Return (x, y) of the center of cell containing provided text 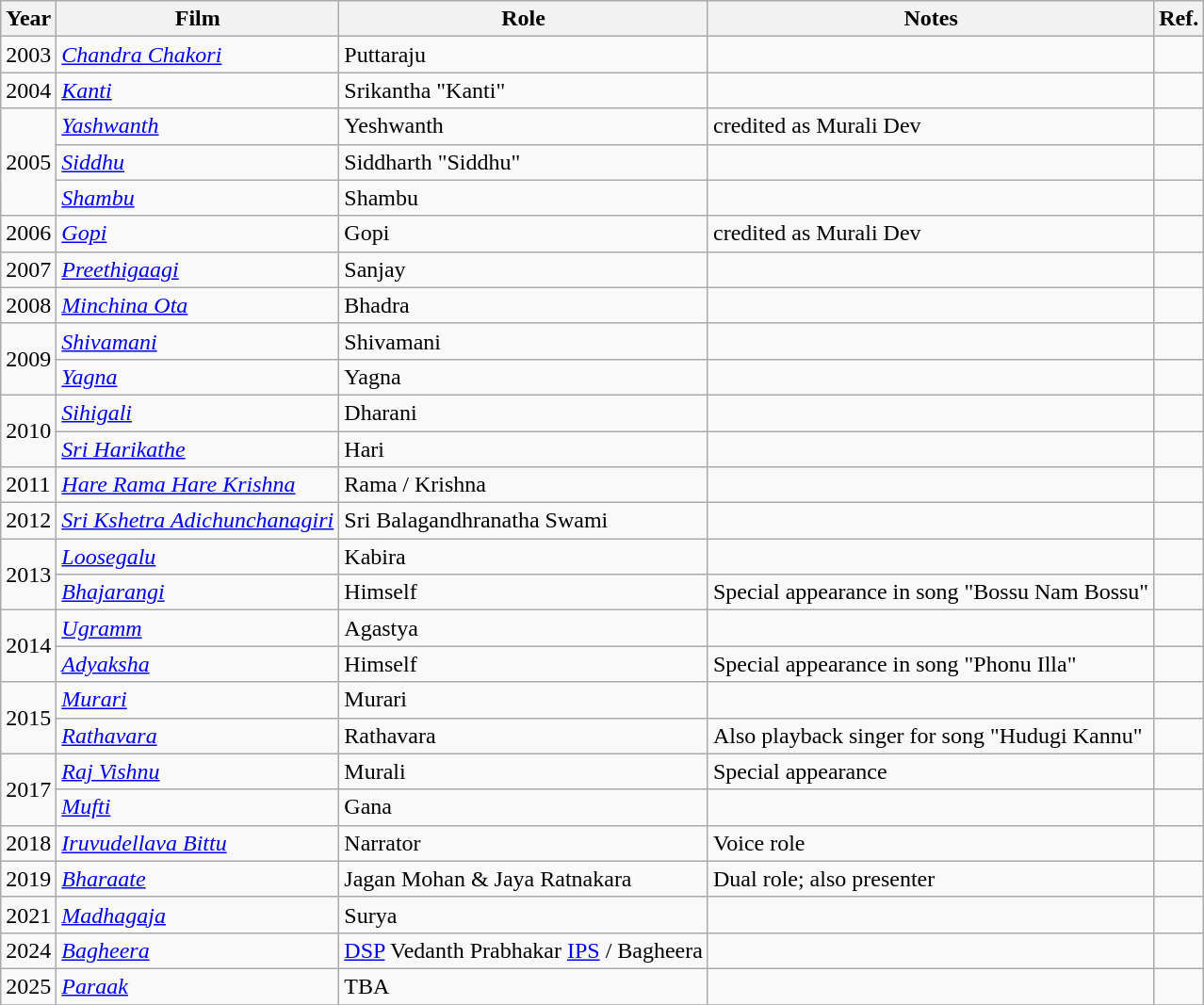
2010 (28, 430)
Rama / Krishna (524, 485)
2007 (28, 269)
Siddhu (198, 162)
Jagan Mohan & Jaya Ratnakara (524, 879)
Narrator (524, 843)
2014 (28, 646)
Bharaate (198, 879)
2006 (28, 234)
Special appearance (931, 771)
Gana (524, 807)
Bagheera (198, 950)
Notes (931, 19)
Sihigali (198, 413)
Chandra Chakori (198, 55)
2017 (28, 789)
DSP Vedanth Prabhakar IPS / Bagheera (524, 950)
2008 (28, 305)
Minchina Ota (198, 305)
2024 (28, 950)
Paraak (198, 986)
Special appearance in song "Bossu Nam Bossu" (931, 592)
Film (198, 19)
2005 (28, 162)
Hare Rama Hare Krishna (198, 485)
Sri Kshetra Adichunchanagiri (198, 521)
Agastya (524, 628)
Year (28, 19)
Hari (524, 449)
Madhagaja (198, 915)
Mufti (198, 807)
Preethigaagi (198, 269)
Iruvudellava Bittu (198, 843)
Dual role; also presenter (931, 879)
Voice role (931, 843)
Dharani (524, 413)
Yashwanth (198, 126)
Srikantha "Kanti" (524, 90)
Adyaksha (198, 664)
2004 (28, 90)
Loosegalu (198, 557)
2018 (28, 843)
2011 (28, 485)
Special appearance in song "Phonu Illa" (931, 664)
Yeshwanth (524, 126)
2013 (28, 575)
2015 (28, 718)
2019 (28, 879)
Bhajarangi (198, 592)
Raj Vishnu (198, 771)
Sri Harikathe (198, 449)
Bhadra (524, 305)
Sri Balagandhranatha Swami (524, 521)
Ugramm (198, 628)
Surya (524, 915)
2021 (28, 915)
2012 (28, 521)
Kabira (524, 557)
2003 (28, 55)
Role (524, 19)
2025 (28, 986)
Ref. (1180, 19)
Puttaraju (524, 55)
Kanti (198, 90)
2009 (28, 359)
TBA (524, 986)
Murali (524, 771)
Also playback singer for song "Hudugi Kannu" (931, 736)
Siddharth "Siddhu" (524, 162)
Sanjay (524, 269)
